From the cell containing the given text, extract its center point as (X, Y) coordinate. 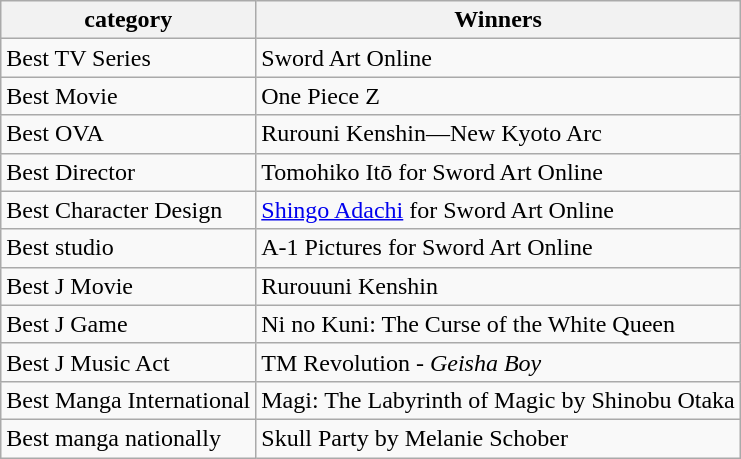
Sword Art Online (498, 58)
Best J Movie (128, 286)
Best J Game (128, 324)
Best studio (128, 248)
Best Manga International (128, 400)
Best J Music Act (128, 362)
Winners (498, 20)
Best manga nationally (128, 438)
category (128, 20)
Best OVA (128, 134)
A-1 Pictures for Sword Art Online (498, 248)
Skull Party by Melanie Schober (498, 438)
Tomohiko Itō for Sword Art Online (498, 172)
One Piece Z (498, 96)
Rurouni Kenshin—New Kyoto Arc (498, 134)
Best Director (128, 172)
Best Character Design (128, 210)
Best TV Series (128, 58)
Rurouuni Kenshin (498, 286)
Best Movie (128, 96)
TM Revolution - Geisha Boy (498, 362)
Magi: The Labyrinth of Magic by Shinobu Otaka (498, 400)
Shingo Adachi for Sword Art Online (498, 210)
Ni no Kuni: The Curse of the White Queen (498, 324)
